From the cell containing the given text, extract its center point as [x, y] coordinate. 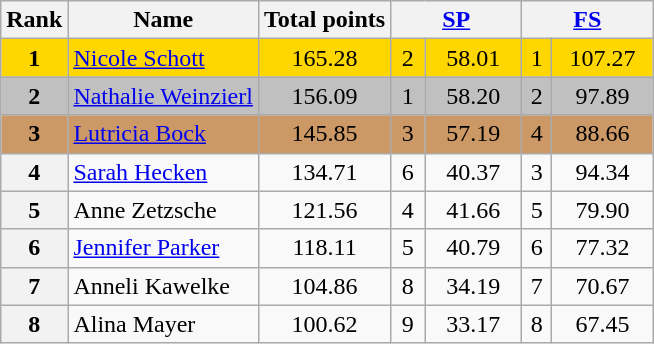
79.90 [602, 210]
58.20 [474, 96]
67.45 [602, 324]
57.19 [474, 134]
FS [588, 20]
156.09 [324, 96]
88.66 [602, 134]
104.86 [324, 286]
134.71 [324, 172]
Total points [324, 20]
165.28 [324, 58]
118.11 [324, 248]
Nathalie Weinzierl [164, 96]
SP [456, 20]
121.56 [324, 210]
9 [408, 324]
41.66 [474, 210]
34.19 [474, 286]
Nicole Schott [164, 58]
40.37 [474, 172]
Rank [34, 20]
58.01 [474, 58]
Jennifer Parker [164, 248]
145.85 [324, 134]
77.32 [602, 248]
70.67 [602, 286]
Anneli Kawelke [164, 286]
97.89 [602, 96]
Anne Zetzsche [164, 210]
Sarah Hecken [164, 172]
Alina Mayer [164, 324]
Name [164, 20]
33.17 [474, 324]
40.79 [474, 248]
107.27 [602, 58]
94.34 [602, 172]
Lutricia Bock [164, 134]
100.62 [324, 324]
